Pinpoint the cell where the given text exists, returning its (x, y) midpoint coordinate. 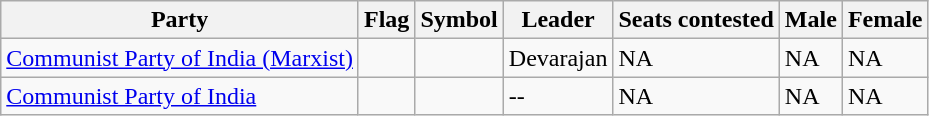
Communist Party of India (Marxist) (180, 58)
-- (558, 96)
Female (885, 20)
Seats contested (696, 20)
Male (810, 20)
Party (180, 20)
Devarajan (558, 58)
Symbol (459, 20)
Leader (558, 20)
Flag (386, 20)
Communist Party of India (180, 96)
